Return [x, y] of the center of cell containing provided text 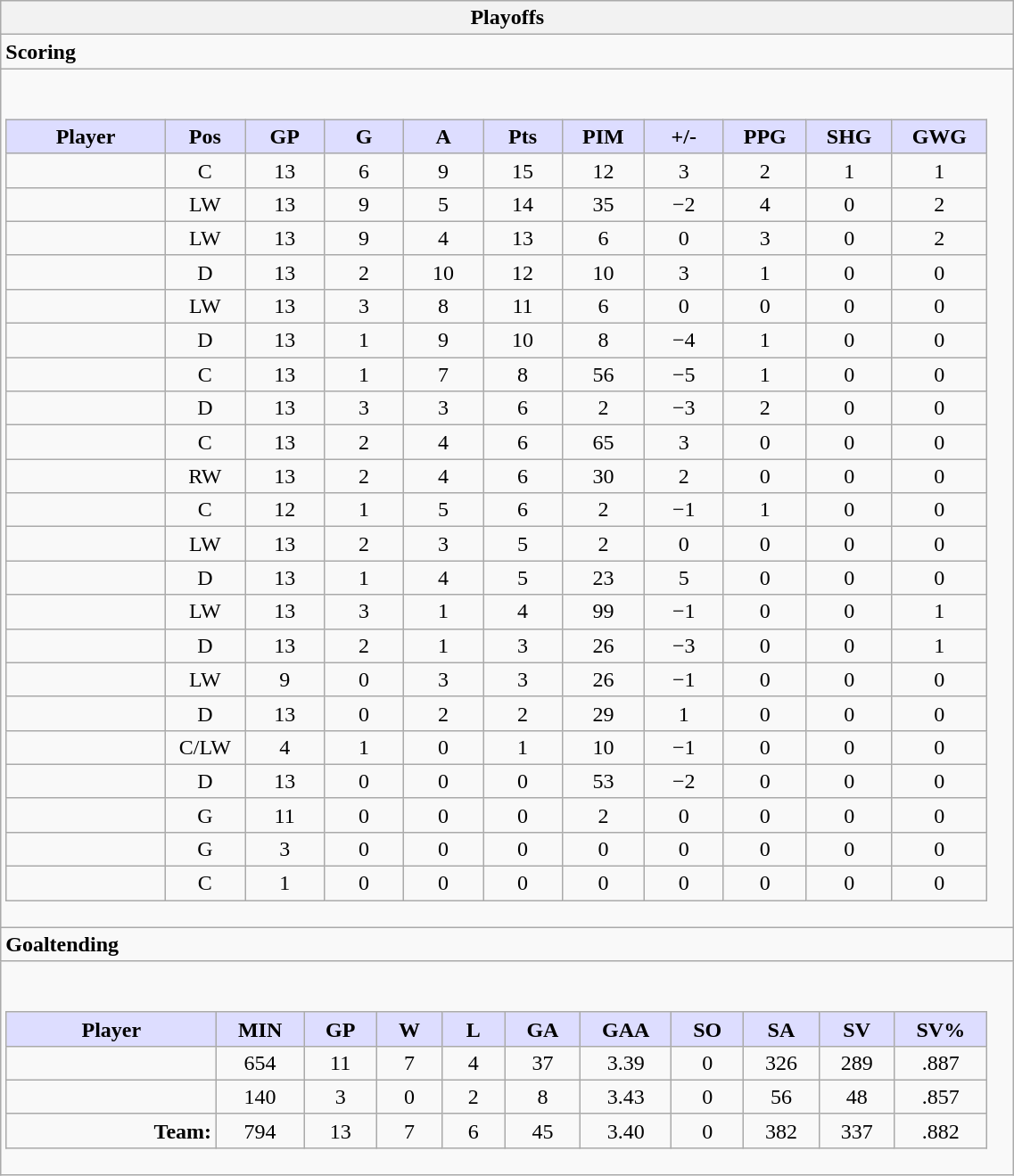
3.39 [626, 1063]
45 [542, 1131]
654 [260, 1063]
48 [856, 1097]
3.40 [626, 1131]
289 [856, 1063]
Pos [205, 136]
35 [604, 204]
140 [260, 1097]
MIN [260, 1029]
3.43 [626, 1097]
−4 [683, 341]
Pts [523, 136]
326 [781, 1063]
A [444, 136]
−5 [683, 374]
RW [205, 476]
GA [542, 1029]
99 [604, 612]
SHG [849, 136]
382 [781, 1131]
.882 [941, 1131]
GWG [939, 136]
37 [542, 1063]
Team: [111, 1131]
29 [604, 713]
14 [523, 204]
23 [604, 578]
15 [523, 170]
Scoring [507, 52]
30 [604, 476]
SA [781, 1029]
.887 [941, 1063]
PPG [765, 136]
C/LW [205, 747]
SV% [941, 1029]
SV [856, 1029]
65 [604, 442]
W [410, 1029]
Goaltending [507, 944]
L [473, 1029]
GAA [626, 1029]
337 [856, 1131]
PIM [604, 136]
Playoffs [507, 18]
SO [708, 1029]
Player MIN GP W L GA GAA SO SA SV SV% 654 11 7 4 37 3.39 0 326 289 .887 140 3 0 2 8 3.43 0 56 48 .857 Team: 794 13 7 6 45 3.40 0 382 337 .882 [507, 1068]
53 [604, 781]
+/- [683, 136]
.857 [941, 1097]
794 [260, 1131]
